Extract the [X, Y] coordinate from the center of the cell holding the provided text.  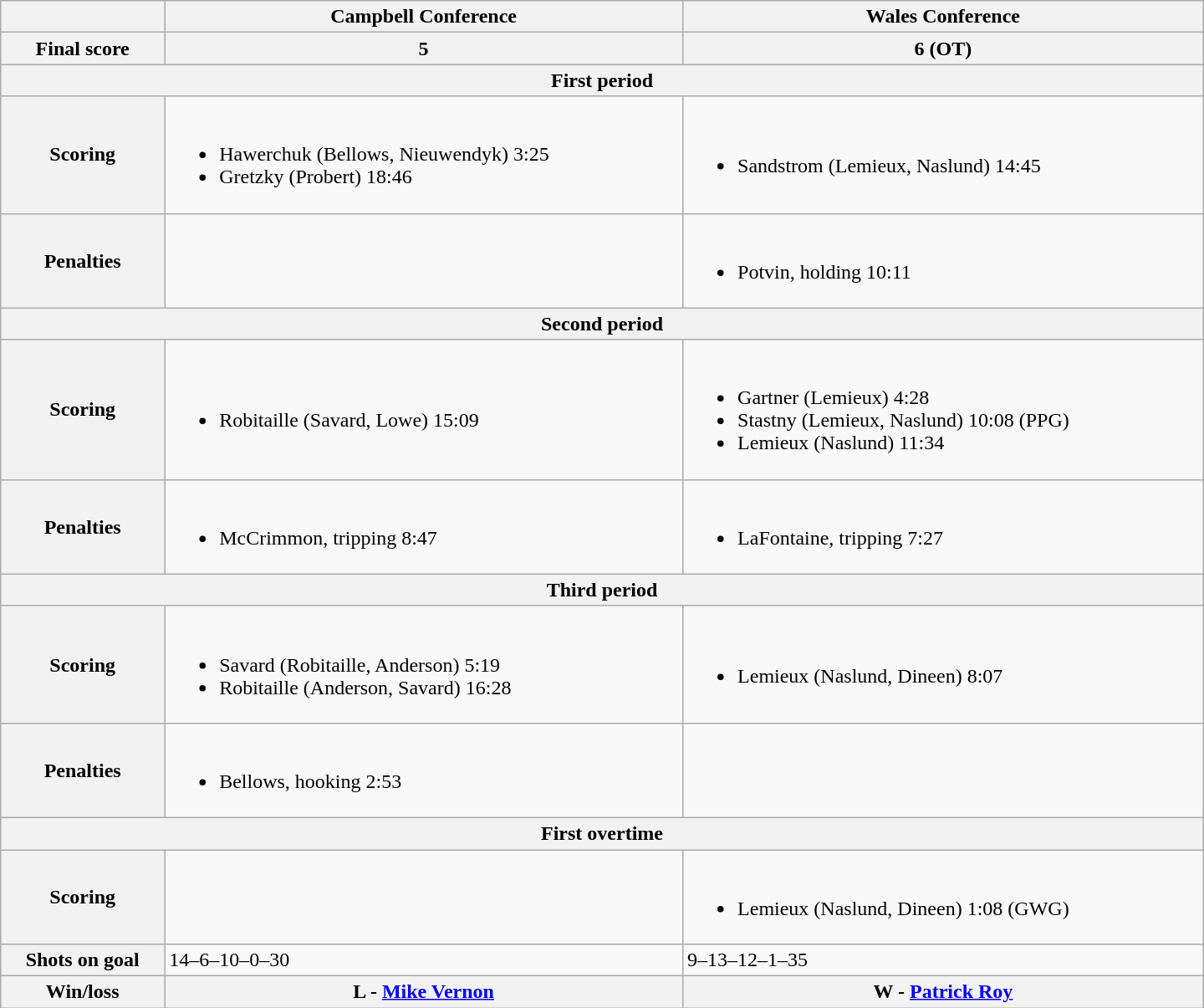
Final score [83, 49]
First overtime [602, 833]
W - Patrick Roy [943, 992]
First period [602, 80]
Wales Conference [943, 17]
Hawerchuk (Bellows, Nieuwendyk) 3:25Gretzky (Probert) 18:46 [424, 155]
Lemieux (Naslund, Dineen) 1:08 (GWG) [943, 897]
Campbell Conference [424, 17]
Third period [602, 590]
Second period [602, 324]
Shots on goal [83, 960]
14–6–10–0–30 [424, 960]
McCrimmon, tripping 8:47 [424, 527]
Lemieux (Naslund, Dineen) 8:07 [943, 664]
Robitaille (Savard, Lowe) 15:09 [424, 410]
Gartner (Lemieux) 4:28Stastny (Lemieux, Naslund) 10:08 (PPG)Lemieux (Naslund) 11:34 [943, 410]
Win/loss [83, 992]
LaFontaine, tripping 7:27 [943, 527]
Bellows, hooking 2:53 [424, 770]
Sandstrom (Lemieux, Naslund) 14:45 [943, 155]
Savard (Robitaille, Anderson) 5:19Robitaille (Anderson, Savard) 16:28 [424, 664]
9–13–12–1–35 [943, 960]
6 (OT) [943, 49]
5 [424, 49]
L - Mike Vernon [424, 992]
Potvin, holding 10:11 [943, 261]
